Extract the [x, y] coordinate from the center of the cell holding the provided text.  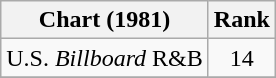
Rank [242, 20]
14 [242, 58]
Chart (1981) [105, 20]
U.S. Billboard R&B [105, 58]
